Locate the cell with the specified text and output its [X, Y] center coordinate. 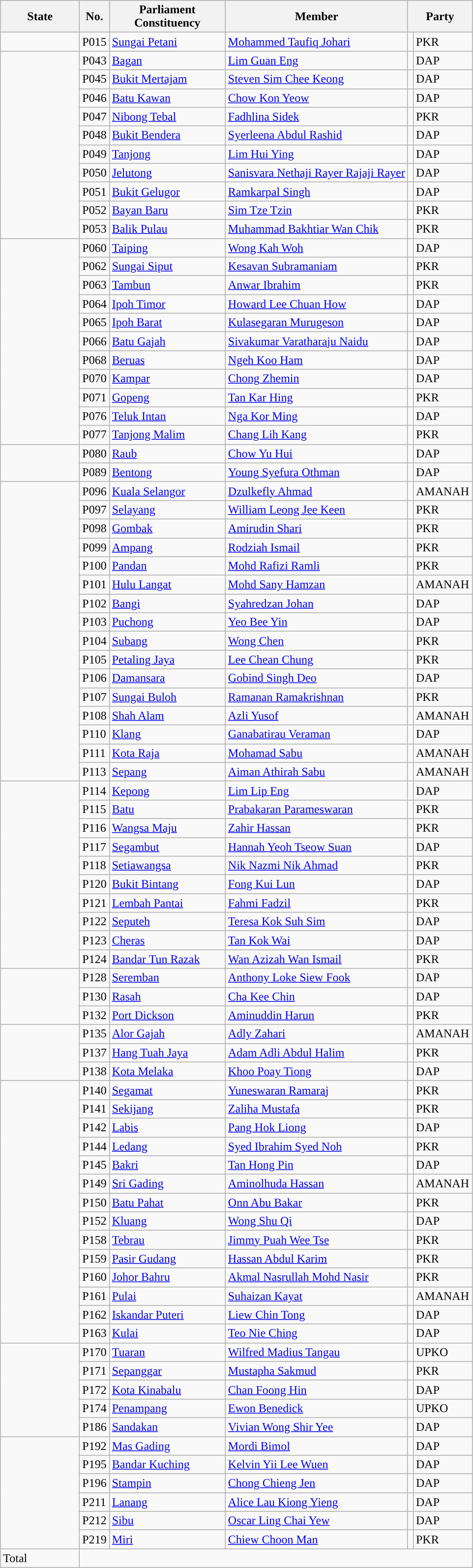
P170 [94, 1352]
Lee Chean Chung [317, 660]
P077 [94, 435]
Setiawangsa [167, 866]
P124 [94, 959]
P110 [94, 734]
Teresa Kok Suh Sim [317, 922]
Nga Kor Ming [317, 416]
P048 [94, 135]
P106 [94, 678]
P211 [94, 1502]
Ipoh Barat [167, 323]
P122 [94, 922]
Pandan [167, 566]
P103 [94, 622]
State [40, 17]
Sibu [167, 1521]
P076 [94, 416]
Liew Chin Tong [317, 1315]
P121 [94, 903]
Sekijang [167, 1109]
P120 [94, 884]
P060 [94, 247]
Wangsa Maju [167, 828]
P219 [94, 1539]
Sanisvara Nethaji Rayer Rajaji Rayer [317, 173]
Pulai [167, 1296]
Chang Lih Kang [317, 435]
P116 [94, 828]
Kota Kinabalu [167, 1389]
Kulai [167, 1333]
Hannah Yeoh Tseow Suan [317, 846]
Fadhlina Sidek [317, 117]
P046 [94, 98]
Subang [167, 641]
Ipoh Timor [167, 304]
Lanang [167, 1502]
P186 [94, 1427]
Dzulkefly Ahmad [317, 491]
Hang Tuah Jaya [167, 1053]
P089 [94, 472]
P071 [94, 397]
P149 [94, 1184]
P118 [94, 866]
Bakri [167, 1165]
William Leong Jee Keen [317, 510]
Seremban [167, 978]
Miri [167, 1539]
Batu Kawan [167, 98]
Wong Kah Woh [317, 247]
Aminuddin Harun [317, 1015]
P163 [94, 1333]
Ngeh Koo Ham [317, 360]
Segambut [167, 846]
Lembah Pantai [167, 903]
Mohd Rafizi Ramli [317, 566]
Labis [167, 1127]
Nibong Tebal [167, 117]
Nik Nazmi Nik Ahmad [317, 866]
Mohamad Sabu [317, 753]
No. [94, 17]
Kulasegaran Murugeson [317, 323]
Chan Foong Hin [317, 1389]
P145 [94, 1165]
Kota Raja [167, 753]
Bukit Gelugor [167, 191]
P105 [94, 660]
Bayan Baru [167, 210]
P107 [94, 697]
Rodziah Ismail [317, 547]
Chong Zhemin [317, 379]
Member [317, 17]
P096 [94, 491]
P047 [94, 117]
Batu Pahat [167, 1203]
Kelvin Yii Lee Wuen [317, 1465]
Shah Alam [167, 716]
Zahir Hassan [317, 828]
Kesavan Subramaniam [317, 267]
Teo Nie Ching [317, 1333]
Batu Gajah [167, 341]
Ramkarpal Singh [317, 191]
Oscar Ling Chai Yew [317, 1521]
Fahmi Fadzil [317, 903]
Klang [167, 734]
P102 [94, 603]
Penampang [167, 1408]
P080 [94, 453]
Segamat [167, 1090]
Sandakan [167, 1427]
P043 [94, 60]
Tanjong [167, 154]
Petaling Jaya [167, 660]
Gombak [167, 528]
Tan Kar Hing [317, 397]
Adam Adli Abdul Halim [317, 1053]
Pang Hok Liong [317, 1127]
P144 [94, 1146]
Kluang [167, 1221]
P052 [94, 210]
P138 [94, 1071]
Zaliha Mustafa [317, 1109]
Aiman Athirah Sabu [317, 772]
Vivian Wong Shir Yee [317, 1427]
P141 [94, 1109]
Bukit Bintang [167, 884]
Sepanggar [167, 1371]
Stampin [167, 1483]
Amirudin Shari [317, 528]
Hassan Abdul Karim [317, 1259]
Sivakumar Varatharaju Naidu [317, 341]
P051 [94, 191]
Iskandar Puteri [167, 1315]
P161 [94, 1296]
P099 [94, 547]
P140 [94, 1090]
P111 [94, 753]
P196 [94, 1483]
P132 [94, 1015]
Howard Lee Chuan How [317, 304]
Wong Chen [317, 641]
Kampar [167, 379]
Chong Chieng Jen [317, 1483]
Ramanan Ramakrishnan [317, 697]
Chiew Choon Man [317, 1539]
Mohammed Taufiq Johari [317, 42]
Mustapha Sakmud [317, 1371]
P050 [94, 173]
P049 [94, 154]
P195 [94, 1465]
Anwar Ibrahim [317, 285]
P015 [94, 42]
P062 [94, 267]
Rasah [167, 996]
P066 [94, 341]
P098 [94, 528]
Balik Pulau [167, 229]
Gopeng [167, 397]
P117 [94, 846]
P160 [94, 1277]
P065 [94, 323]
Fong Kui Lun [317, 884]
Bagan [167, 60]
Total [40, 1558]
Yuneswaran Ramaraj [317, 1090]
Wong Shu Qi [317, 1221]
Chow Kon Yeow [317, 98]
P100 [94, 566]
Parliament Constituency [167, 17]
P137 [94, 1053]
Muhammad Bakhtiar Wan Chik [317, 229]
P053 [94, 229]
P174 [94, 1408]
Cha Kee Chin [317, 996]
Batu [167, 809]
P172 [94, 1389]
Cheras [167, 940]
Adly Zahari [317, 1034]
P101 [94, 585]
Tanjong Malim [167, 435]
Jelutong [167, 173]
P045 [94, 79]
Chow Yu Hui [317, 453]
P130 [94, 996]
Sungai Buloh [167, 697]
Wilfred Madius Tangau [317, 1352]
Puchong [167, 622]
Prabakaran Parameswaran [317, 809]
Suhaizan Kayat [317, 1296]
P115 [94, 809]
P212 [94, 1521]
Aminolhuda Hassan [317, 1184]
Sepang [167, 772]
Bukit Mertajam [167, 79]
Port Dickson [167, 1015]
Lim Lip Eng [317, 790]
Steven Sim Chee Keong [317, 79]
P108 [94, 716]
P123 [94, 940]
Sungai Siput [167, 267]
P171 [94, 1371]
Ewon Benedick [317, 1408]
Syerleena Abdul Rashid [317, 135]
Tebrau [167, 1240]
Alor Gajah [167, 1034]
Raub [167, 453]
Tan Hong Pin [317, 1165]
Anthony Loke Siew Fook [317, 978]
Syed Ibrahim Syed Noh [317, 1146]
Yeo Bee Yin [317, 622]
P192 [94, 1446]
Party [440, 17]
P128 [94, 978]
Johor Bahru [167, 1277]
Bandar Kuching [167, 1465]
P142 [94, 1127]
Onn Abu Bakar [317, 1203]
Sim Tze Tzin [317, 210]
Ledang [167, 1146]
Bukit Bendera [167, 135]
P162 [94, 1315]
Alice Lau Kiong Yieng [317, 1502]
Jimmy Puah Wee Tse [317, 1240]
Bandar Tun Razak [167, 959]
Ganabatirau Veraman [317, 734]
P070 [94, 379]
Mas Gading [167, 1446]
Selayang [167, 510]
Azli Yusof [317, 716]
Teluk Intan [167, 416]
Lim Guan Eng [317, 60]
P097 [94, 510]
Damansara [167, 678]
Sungai Petani [167, 42]
Gobind Singh Deo [317, 678]
P150 [94, 1203]
Khoo Poay Tiong [317, 1071]
P114 [94, 790]
P064 [94, 304]
Wan Azizah Wan Ismail [317, 959]
Bentong [167, 472]
Tambun [167, 285]
Kota Melaka [167, 1071]
P068 [94, 360]
Bangi [167, 603]
Syahredzan Johan [317, 603]
Lim Hui Ying [317, 154]
Seputeh [167, 922]
Kuala Selangor [167, 491]
P135 [94, 1034]
P159 [94, 1259]
Ampang [167, 547]
Pasir Gudang [167, 1259]
P158 [94, 1240]
Akmal Nasrullah Mohd Nasir [317, 1277]
Sri Gading [167, 1184]
Tuaran [167, 1352]
Mordi Bimol [317, 1446]
P113 [94, 772]
P152 [94, 1221]
Kepong [167, 790]
Mohd Sany Hamzan [317, 585]
Beruas [167, 360]
Tan Kok Wai [317, 940]
Hulu Langat [167, 585]
P063 [94, 285]
P104 [94, 641]
Taiping [167, 247]
Young Syefura Othman [317, 472]
